Capture the cell that displays the provided text and extract its (x, y) central coordinate. 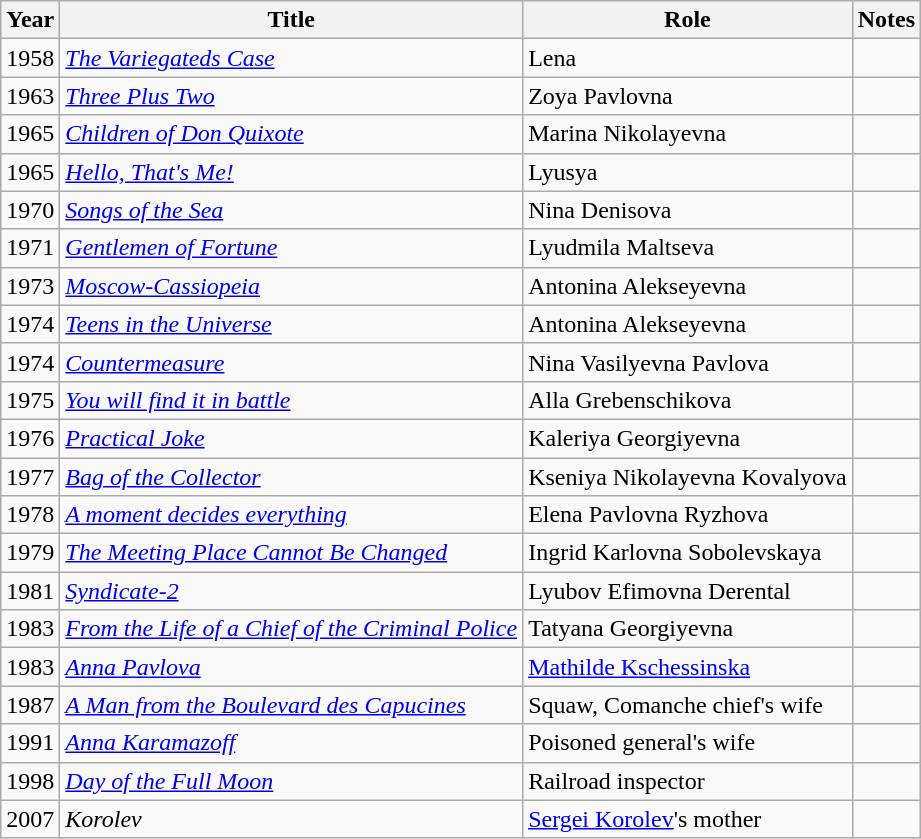
Songs of the Sea (292, 210)
Railroad inspector (688, 781)
1998 (30, 781)
1978 (30, 515)
1979 (30, 553)
Teens in the Universe (292, 324)
Syndicate-2 (292, 591)
Three Plus Two (292, 96)
Gentlemen of Fortune (292, 248)
Anna Pavlova (292, 667)
The Variegateds Case (292, 58)
1958 (30, 58)
Mathilde Kschessinska (688, 667)
The Meeting Place Cannot Be Changed (292, 553)
Bag of the Collector (292, 477)
Practical Joke (292, 438)
1976 (30, 438)
You will find it in battle (292, 400)
Kaleriya Georgiyevna (688, 438)
Countermeasure (292, 362)
Tatyana Georgiyevna (688, 629)
A moment decides everything (292, 515)
2007 (30, 819)
Title (292, 20)
1963 (30, 96)
Korolev (292, 819)
Lyusya (688, 172)
Nina Denisova (688, 210)
Elena Pavlovna Ryzhova (688, 515)
1973 (30, 286)
Kseniya Nikolayevna Kovalyova (688, 477)
1981 (30, 591)
1970 (30, 210)
Day of the Full Moon (292, 781)
Zoya Pavlovna (688, 96)
Ingrid Karlovna Sobolevskaya (688, 553)
1991 (30, 743)
1975 (30, 400)
Moscow-Cassiopeia (292, 286)
Hello, That's Me! (292, 172)
Nina Vasilyevna Pavlova (688, 362)
From the Life of a Chief of the Criminal Police (292, 629)
Marina Nikolayevna (688, 134)
Year (30, 20)
Squaw, Comanche chief's wife (688, 705)
Children of Don Quixote (292, 134)
Sergei Korolev's mother (688, 819)
1987 (30, 705)
Poisoned general's wife (688, 743)
Lyudmila Maltseva (688, 248)
Lyubov Efimovna Derental (688, 591)
1971 (30, 248)
Lena (688, 58)
Role (688, 20)
1977 (30, 477)
A Man from the Boulevard des Capucines (292, 705)
Alla Grebenschikova (688, 400)
Notes (886, 20)
Anna Karamazoff (292, 743)
